Capture the cell that displays the provided text and extract its [X, Y] central coordinate. 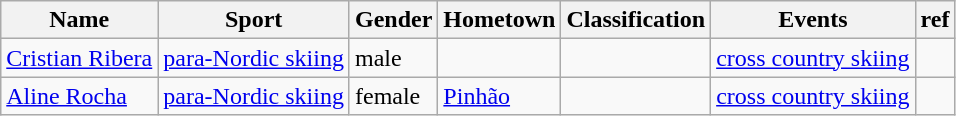
Aline Rocha [80, 96]
female [393, 96]
Cristian Ribera [80, 58]
male [393, 58]
Hometown [500, 20]
Events [813, 20]
Classification [636, 20]
Sport [254, 20]
ref [935, 20]
Name [80, 20]
Gender [393, 20]
Pinhão [500, 96]
